Detect which cell encompasses the target text, then output its (x, y) center coordinate. 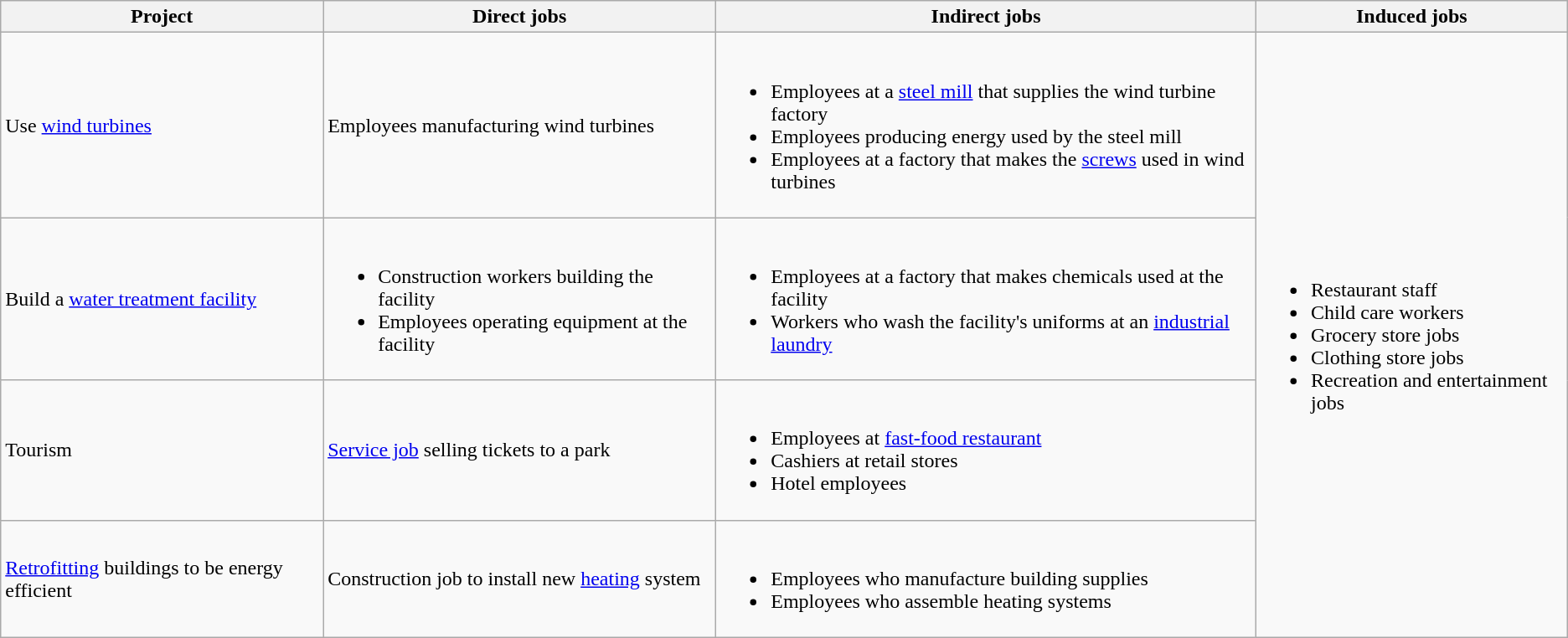
Employees at fast-food restaurantCashiers at retail storesHotel employees (987, 450)
Use wind turbines (162, 126)
Tourism (162, 450)
Direct jobs (519, 17)
Retrofitting buildings to be energy efficient (162, 579)
Induced jobs (1411, 17)
Construction job to install new heating system (519, 579)
Employees at a factory that makes chemicals used at the facilityWorkers who wash the facility's uniforms at an industrial laundry (987, 299)
Indirect jobs (987, 17)
Employees manufacturing wind turbines (519, 126)
Construction workers building the facilityEmployees operating equipment at the facility (519, 299)
Project (162, 17)
Employees who manufacture building suppliesEmployees who assemble heating systems (987, 579)
Build a water treatment facility (162, 299)
Restaurant staffChild care workersGrocery store jobsClothing store jobsRecreation and entertainment jobs (1411, 335)
Service job selling tickets to a park (519, 450)
